Pinpoint the cell where the given text exists, returning its [X, Y] midpoint coordinate. 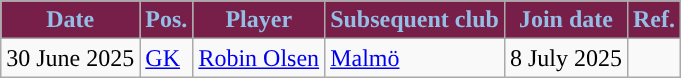
Date [70, 20]
8 July 2025 [566, 58]
Join date [566, 20]
GK [166, 58]
Malmö [415, 58]
30 June 2025 [70, 58]
Subsequent club [415, 20]
Robin Olsen [259, 58]
Player [259, 20]
Pos. [166, 20]
Ref. [654, 20]
